Detect which cell encompasses the target text, then output its [x, y] center coordinate. 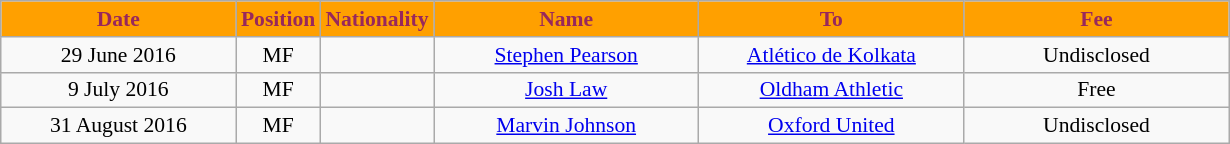
29 June 2016 [118, 55]
Free [1096, 90]
Josh Law [566, 90]
Name [566, 19]
Atlético de Kolkata [832, 55]
Marvin Johnson [566, 126]
Position [278, 19]
9 July 2016 [118, 90]
Oldham Athletic [832, 90]
31 August 2016 [118, 126]
Oxford United [832, 126]
Fee [1096, 19]
Stephen Pearson [566, 55]
To [832, 19]
Date [118, 19]
Nationality [376, 19]
